Scan for the cell matching the given text and deliver its (X, Y) coordinate at center. 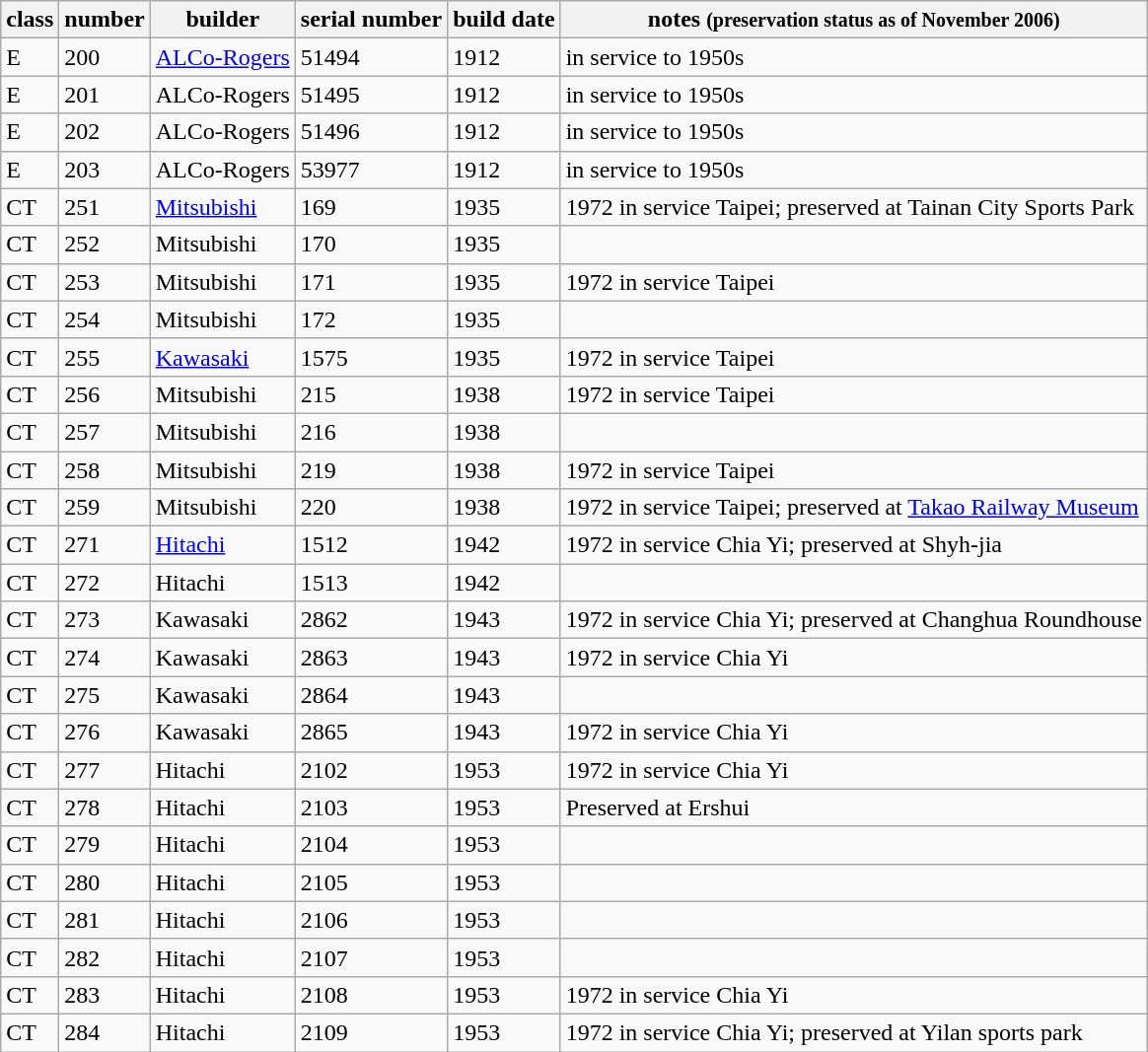
2109 (371, 1032)
2106 (371, 920)
1512 (371, 545)
2103 (371, 807)
class (30, 20)
256 (105, 394)
172 (371, 319)
2107 (371, 957)
253 (105, 282)
219 (371, 470)
1972 in service Chia Yi; preserved at Shyh-jia (854, 545)
notes (preservation status as of November 2006) (854, 20)
builder (223, 20)
277 (105, 770)
number (105, 20)
200 (105, 57)
build date (504, 20)
258 (105, 470)
220 (371, 508)
2862 (371, 620)
278 (105, 807)
2108 (371, 995)
284 (105, 1032)
51496 (371, 132)
202 (105, 132)
2865 (371, 733)
1972 in service Chia Yi; preserved at Changhua Roundhouse (854, 620)
275 (105, 695)
170 (371, 245)
1575 (371, 357)
274 (105, 658)
51495 (371, 95)
257 (105, 432)
276 (105, 733)
254 (105, 319)
215 (371, 394)
2102 (371, 770)
271 (105, 545)
252 (105, 245)
281 (105, 920)
282 (105, 957)
171 (371, 282)
203 (105, 170)
53977 (371, 170)
1972 in service Taipei; preserved at Takao Railway Museum (854, 508)
216 (371, 432)
1972 in service Chia Yi; preserved at Yilan sports park (854, 1032)
51494 (371, 57)
259 (105, 508)
273 (105, 620)
2105 (371, 882)
283 (105, 995)
1972 in service Taipei; preserved at Tainan City Sports Park (854, 207)
255 (105, 357)
279 (105, 845)
280 (105, 882)
Preserved at Ershui (854, 807)
2863 (371, 658)
169 (371, 207)
2104 (371, 845)
251 (105, 207)
1513 (371, 583)
272 (105, 583)
serial number (371, 20)
201 (105, 95)
2864 (371, 695)
